Output the (x, y) coordinate of the center of the cell containing the given text.  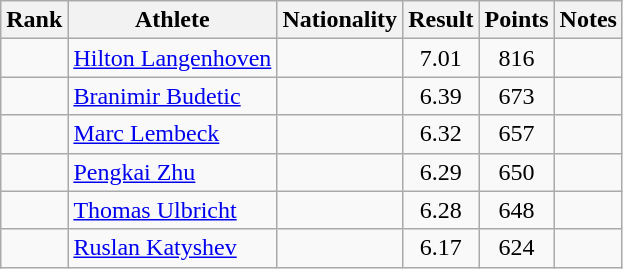
Nationality (340, 20)
Athlete (172, 20)
816 (516, 58)
Notes (588, 20)
Rank (34, 20)
Points (516, 20)
7.01 (441, 58)
Hilton Langenhoven (172, 58)
Ruslan Katyshev (172, 248)
624 (516, 248)
650 (516, 172)
6.29 (441, 172)
657 (516, 134)
6.32 (441, 134)
6.39 (441, 96)
Branimir Budetic (172, 96)
Marc Lembeck (172, 134)
Pengkai Zhu (172, 172)
Result (441, 20)
6.28 (441, 210)
6.17 (441, 248)
648 (516, 210)
673 (516, 96)
Thomas Ulbricht (172, 210)
